Detect which cell encompasses the target text, then output its (x, y) center coordinate. 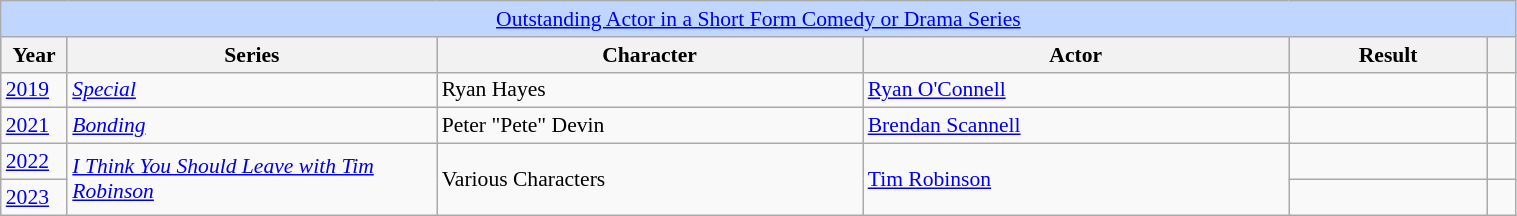
Peter "Pete" Devin (650, 126)
Special (252, 90)
Actor (1076, 55)
Series (252, 55)
Ryan O'Connell (1076, 90)
2023 (34, 197)
2022 (34, 162)
Brendan Scannell (1076, 126)
Year (34, 55)
I Think You Should Leave with Tim Robinson (252, 180)
Outstanding Actor in a Short Form Comedy or Drama Series (758, 19)
Bonding (252, 126)
Tim Robinson (1076, 180)
2019 (34, 90)
Character (650, 55)
Ryan Hayes (650, 90)
Result (1388, 55)
2021 (34, 126)
Various Characters (650, 180)
